Locate the cell with the specified text and output its [x, y] center coordinate. 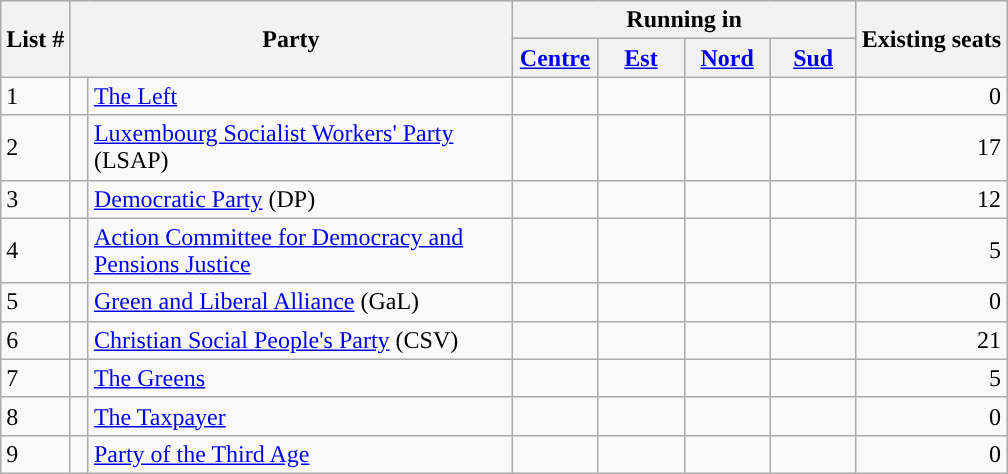
Existing seats [931, 39]
Luxembourg Socialist Workers' Party (LSAP) [300, 148]
Party of the Third Age [300, 454]
The Left [300, 96]
Est [641, 58]
Action Committee for Democracy and Pensions Justice [300, 250]
Sud [813, 58]
17 [931, 148]
4 [36, 250]
7 [36, 378]
2 [36, 148]
Nord [727, 58]
Democratic Party (DP) [300, 199]
Running in [684, 20]
8 [36, 416]
12 [931, 199]
21 [931, 340]
Centre [555, 58]
List # [36, 39]
Green and Liberal Alliance (GaL) [300, 302]
9 [36, 454]
3 [36, 199]
The Greens [300, 378]
6 [36, 340]
Party [291, 39]
The Taxpayer [300, 416]
Christian Social People's Party (CSV) [300, 340]
1 [36, 96]
